Determine the (x, y) coordinate at the center of the cell enclosing the given text.  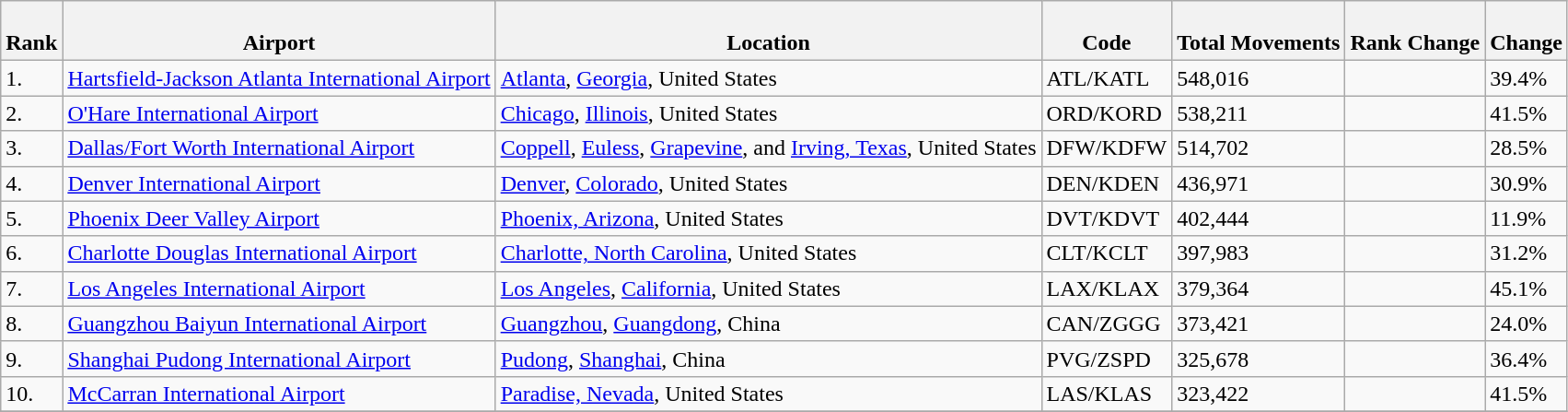
Pudong, Shanghai, China (768, 359)
LAX/KLAX (1107, 288)
CLT/KCLT (1107, 253)
373,421 (1259, 324)
Denver, Colorado, United States (768, 183)
436,971 (1259, 183)
Hartsfield-Jackson Atlanta International Airport (279, 78)
11.9% (1527, 218)
397,983 (1259, 253)
379,364 (1259, 288)
Los Angeles, California, United States (768, 288)
Charlotte, North Carolina, United States (768, 253)
31.2% (1527, 253)
Airport (279, 31)
O'Hare International Airport (279, 113)
9. (31, 359)
28.5% (1527, 148)
8. (31, 324)
6. (31, 253)
Denver International Airport (279, 183)
548,016 (1259, 78)
CAN/ZGGG (1107, 324)
538,211 (1259, 113)
Rank (31, 31)
Dallas/Fort Worth International Airport (279, 148)
1. (31, 78)
7. (31, 288)
Total Movements (1259, 31)
Code (1107, 31)
Guangzhou, Guangdong, China (768, 324)
Coppell, Euless, Grapevine, and Irving, Texas, United States (768, 148)
Rank Change (1415, 31)
LAS/KLAS (1107, 394)
Guangzhou Baiyun International Airport (279, 324)
3. (31, 148)
10. (31, 394)
2. (31, 113)
39.4% (1527, 78)
DEN/KDEN (1107, 183)
Chicago, Illinois, United States (768, 113)
514,702 (1259, 148)
323,422 (1259, 394)
Shanghai Pudong International Airport (279, 359)
PVG/ZSPD (1107, 359)
45.1% (1527, 288)
Los Angeles International Airport (279, 288)
402,444 (1259, 218)
McCarran International Airport (279, 394)
ATL/KATL (1107, 78)
36.4% (1527, 359)
Phoenix, Arizona, United States (768, 218)
4. (31, 183)
ORD/KORD (1107, 113)
Atlanta, Georgia, United States (768, 78)
DVT/KDVT (1107, 218)
325,678 (1259, 359)
Charlotte Douglas International Airport (279, 253)
5. (31, 218)
Paradise, Nevada, United States (768, 394)
Phoenix Deer Valley Airport (279, 218)
30.9% (1527, 183)
Change (1527, 31)
DFW/KDFW (1107, 148)
24.0% (1527, 324)
Location (768, 31)
